Extract the (X, Y) coordinate from the center of the cell holding the provided text.  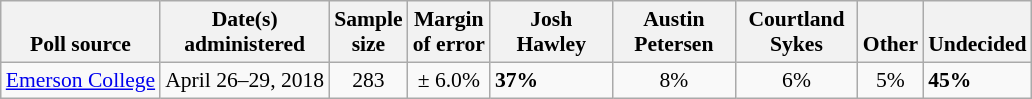
Undecided (977, 32)
April 26–29, 2018 (244, 80)
8% (674, 80)
6% (796, 80)
37% (552, 80)
JoshHawley (552, 32)
Poll source (80, 32)
± 6.0% (449, 80)
CourtlandSykes (796, 32)
5% (890, 80)
Other (890, 32)
Samplesize (368, 32)
AustinPetersen (674, 32)
Emerson College (80, 80)
Marginof error (449, 32)
283 (368, 80)
45% (977, 80)
Date(s)administered (244, 32)
